Pinpoint the cell where the given text exists, returning its (X, Y) midpoint coordinate. 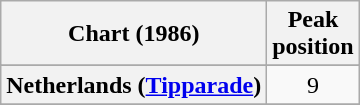
Netherlands (Tipparade) (134, 85)
Peakposition (313, 34)
Chart (1986) (134, 34)
9 (313, 85)
